Find where the given text appears and provide that cell's center as (X, Y) coordinate. 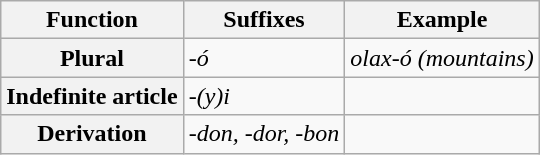
-(y)i (264, 96)
Plural (92, 58)
olax-ó (mountains) (442, 58)
-ó (264, 58)
Example (442, 20)
Indefinite article (92, 96)
-don, -dor, -bon (264, 134)
Derivation (92, 134)
Suffixes (264, 20)
Function (92, 20)
